For the text-containing cell, return its midpoint in (x, y) coordinate format. 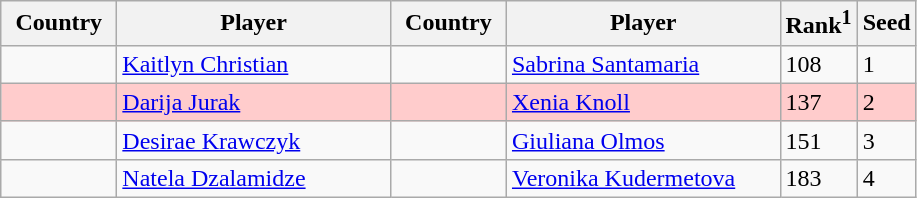
Kaitlyn Christian (254, 64)
137 (818, 102)
Seed (886, 24)
Veronika Kudermetova (643, 178)
Natela Dzalamidze (254, 178)
151 (818, 140)
1 (886, 64)
3 (886, 140)
2 (886, 102)
Rank1 (818, 24)
4 (886, 178)
Sabrina Santamaria (643, 64)
Darija Jurak (254, 102)
Desirae Krawczyk (254, 140)
183 (818, 178)
Xenia Knoll (643, 102)
Giuliana Olmos (643, 140)
108 (818, 64)
